Output the (X, Y) coordinate of the center of the cell containing the given text.  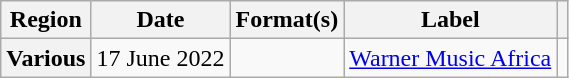
Region (46, 20)
Label (450, 20)
Date (160, 20)
Various (46, 58)
17 June 2022 (160, 58)
Format(s) (287, 20)
Warner Music Africa (450, 58)
